Determine the [x, y] coordinate at the center of the cell enclosing the given text.  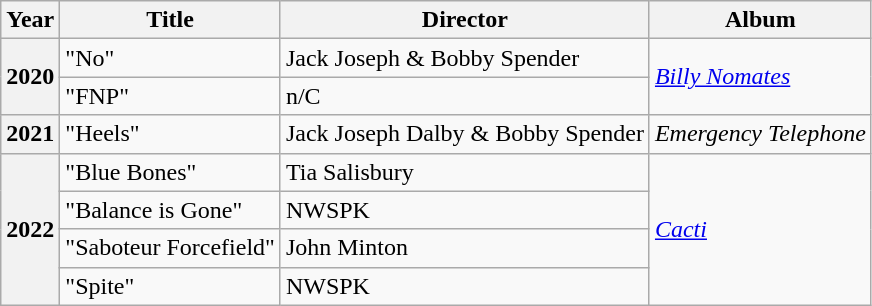
"Blue Bones" [170, 172]
2021 [30, 134]
John Minton [464, 248]
Emergency Telephone [760, 134]
"Balance is Gone" [170, 210]
"Spite" [170, 286]
"Heels" [170, 134]
"Saboteur Forcefield" [170, 248]
Cacti [760, 229]
Title [170, 20]
n/C [464, 96]
"No" [170, 58]
Year [30, 20]
Album [760, 20]
Billy Nomates [760, 77]
Jack Joseph & Bobby Spender [464, 58]
2022 [30, 229]
Director [464, 20]
"FNP" [170, 96]
Tia Salisbury [464, 172]
Jack Joseph Dalby & Bobby Spender [464, 134]
2020 [30, 77]
